Find where the given text appears and provide that cell's center as [X, Y] coordinate. 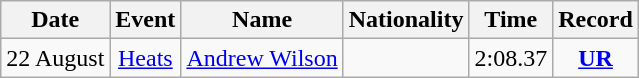
Record [596, 20]
Time [511, 20]
22 August [56, 58]
Event [146, 20]
Nationality [406, 20]
Andrew Wilson [262, 58]
2:08.37 [511, 58]
Heats [146, 58]
Name [262, 20]
Date [56, 20]
UR [596, 58]
